For the text-containing cell, return its midpoint in [X, Y] coordinate format. 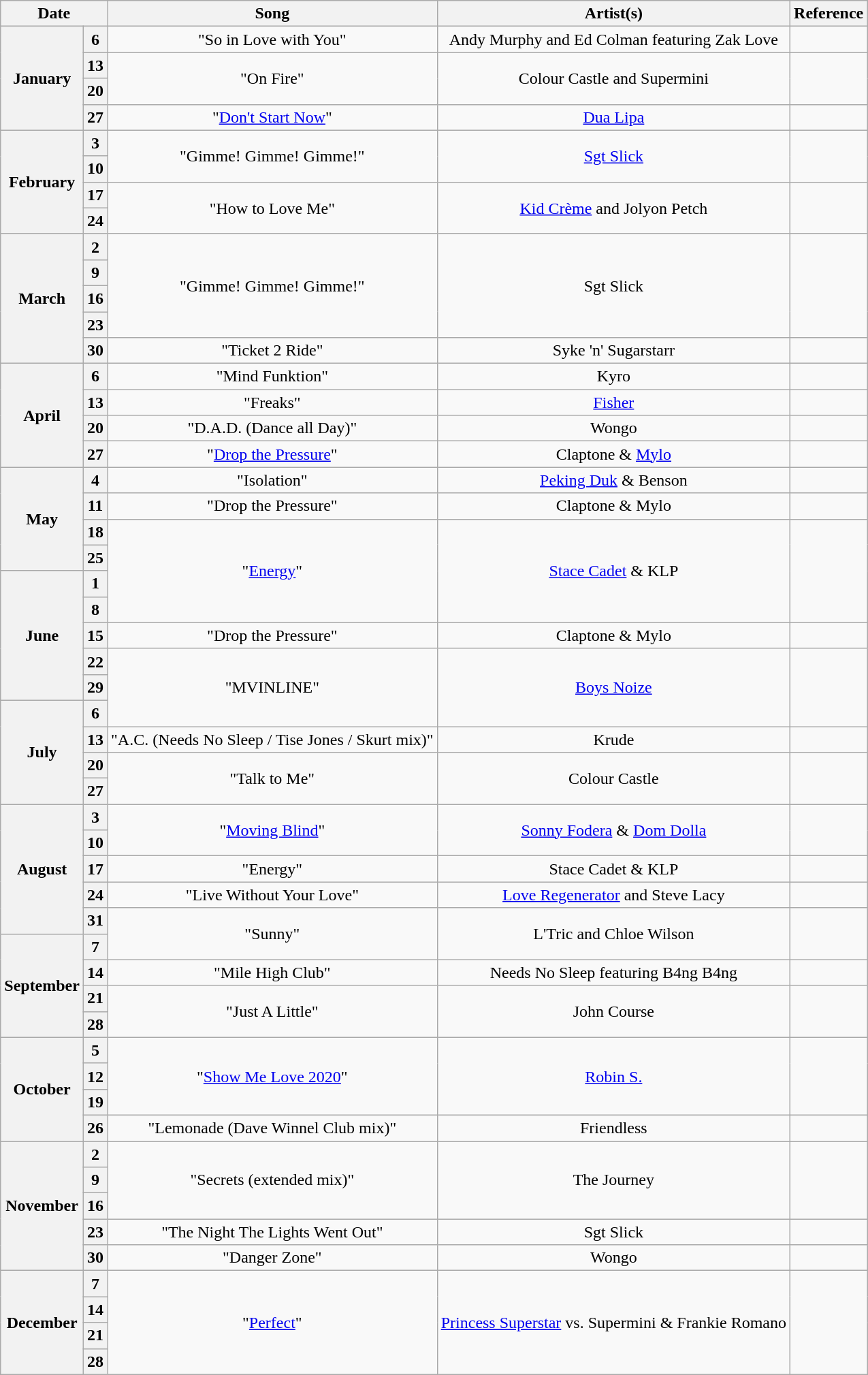
"Freaks" [272, 402]
"Ticket 2 Ride" [272, 351]
5 [95, 1050]
"Talk to Me" [272, 778]
25 [95, 558]
12 [95, 1076]
"Mind Funktion" [272, 377]
Krude [613, 739]
August [42, 869]
Andy Murphy and Ed Colman featuring Zak Love [613, 39]
"The Night The Lights Went Out" [272, 1232]
"D.A.D. (Dance all Day)" [272, 428]
1 [95, 584]
January [42, 78]
John Course [613, 1011]
Colour Castle [613, 778]
"On Fire" [272, 78]
Needs No Sleep featuring B4ng B4ng [613, 973]
Artist(s) [613, 14]
Song [272, 14]
"Sunny" [272, 934]
22 [95, 661]
Date [54, 14]
26 [95, 1128]
June [42, 635]
"Perfect" [272, 1323]
"Show Me Love 2020" [272, 1076]
Reference [829, 14]
May [42, 519]
"A.C. (Needs No Sleep / Tise Jones / Skurt mix)" [272, 739]
The Journey [613, 1180]
8 [95, 610]
Peking Duk & Benson [613, 480]
"Secrets (extended mix)" [272, 1180]
19 [95, 1102]
L'Tric and Chloe Wilson [613, 934]
Dua Lipa [613, 117]
11 [95, 506]
"Moving Blind" [272, 830]
15 [95, 635]
February [42, 182]
18 [95, 532]
July [42, 752]
29 [95, 687]
"Lemonade (Dave Winnel Club mix)" [272, 1128]
November [42, 1206]
"MVINLINE" [272, 687]
March [42, 298]
4 [95, 480]
December [42, 1323]
Boys Noize [613, 687]
"Danger Zone" [272, 1258]
Kyro [613, 377]
31 [95, 921]
"How to Love Me" [272, 208]
Robin S. [613, 1076]
April [42, 415]
October [42, 1089]
Kid Crème and Jolyon Petch [613, 208]
Friendless [613, 1128]
"Don't Start Now" [272, 117]
September [42, 985]
Syke 'n' Sugarstarr [613, 351]
"So in Love with You" [272, 39]
"Mile High Club" [272, 973]
"Just A Little" [272, 1011]
Sonny Fodera & Dom Dolla [613, 830]
"Live Without Your Love" [272, 895]
Fisher [613, 402]
Love Regenerator and Steve Lacy [613, 895]
Colour Castle and Supermini [613, 78]
"Isolation" [272, 480]
Princess Superstar vs. Supermini & Frankie Romano [613, 1323]
